Determine the (x, y) coordinate at the center of the cell enclosing the given text.  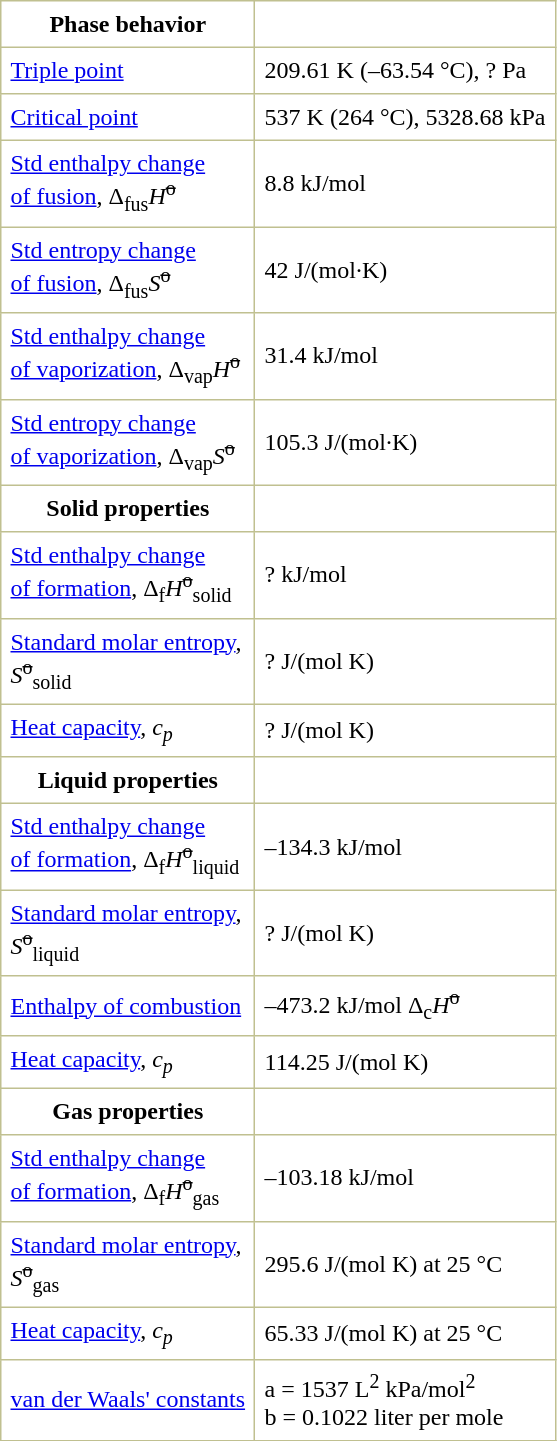
Std enthalpy changeof formation, ΔfHoliquid (128, 847)
Standard molar entropy,Sogas (128, 1264)
114.25 J/(mol K) (405, 1062)
65.33 J/(mol K) at 25 °C (405, 1334)
Triple point (128, 70)
Liquid properties (128, 780)
Critical point (128, 117)
Enthalpy of combustion (128, 1006)
Standard molar entropy,Soliquid (128, 933)
van der Waals' constants (128, 1400)
105.3 J/(mol·K) (405, 442)
–103.18 kJ/mol (405, 1178)
Solid properties (128, 508)
209.61 K (–63.54 °C), ? Pa (405, 70)
42 J/(mol·K) (405, 270)
Std enthalpy changeof fusion, ΔfusHo (128, 183)
537 K (264 °C), 5328.68 kPa (405, 117)
Std entropy changeof fusion, ΔfusSo (128, 270)
8.8 kJ/mol (405, 183)
Std enthalpy changeof vaporization, ΔvapHo (128, 356)
–473.2 kJ/mol ΔcHo (405, 1006)
–134.3 kJ/mol (405, 847)
295.6 J/(mol K) at 25 °C (405, 1264)
Std enthalpy changeof formation, ΔfHogas (128, 1178)
Gas properties (128, 1111)
Phase behavior (128, 24)
Std enthalpy changeof formation, ΔfHosolid (128, 575)
a = 1537 L2 kPa/mol2 b = 0.1022 liter per mole (405, 1400)
Std entropy changeof vaporization, ΔvapSo (128, 442)
Standard molar entropy,Sosolid (128, 661)
? kJ/mol (405, 575)
31.4 kJ/mol (405, 356)
